Search for the cell housing the specified text and yield its [x, y] center coordinate. 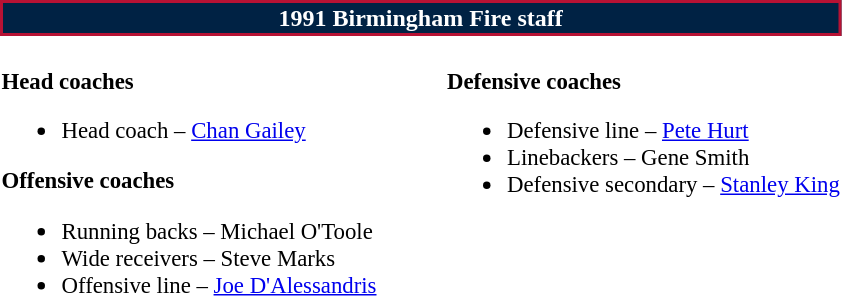
1991 Birmingham Fire staff [420, 18]
